For the text-containing cell, return its midpoint in [x, y] coordinate format. 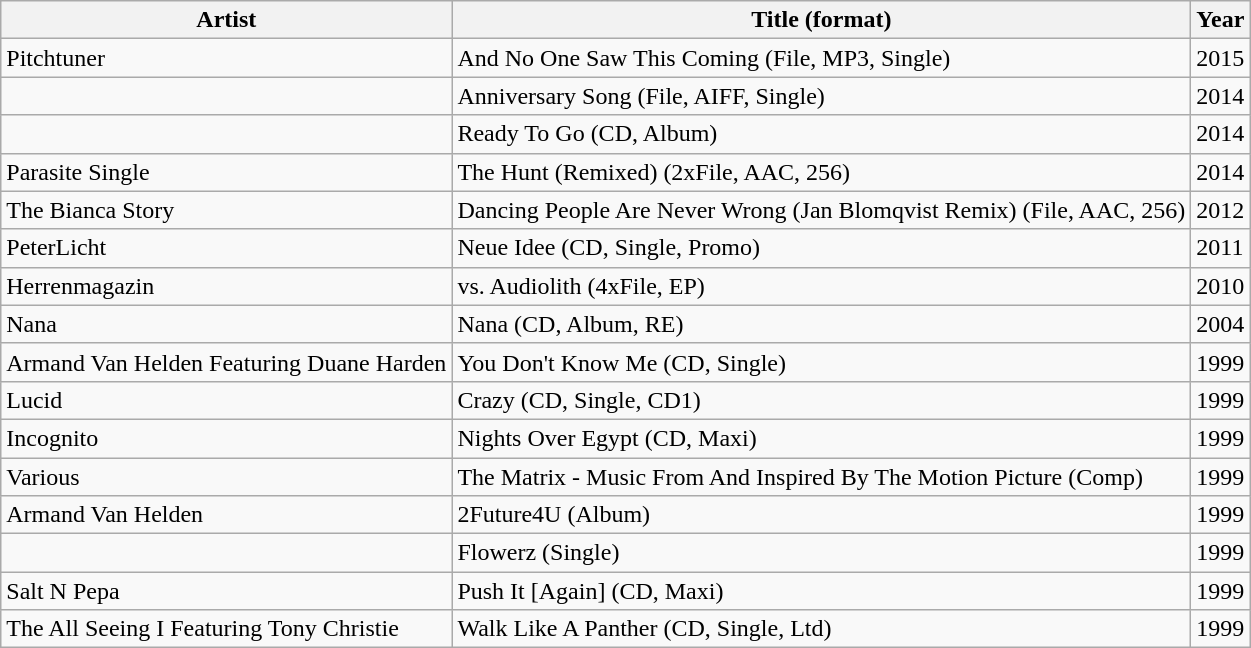
Armand Van Helden Featuring Duane Harden [226, 362]
Armand Van Helden [226, 515]
Anniversary Song (File, AIFF, Single) [822, 96]
The All Seeing I Featuring Tony Christie [226, 629]
Parasite Single [226, 172]
And No One Saw This Coming (File, MP3, Single) [822, 58]
Incognito [226, 438]
Push It [Again] (CD, Maxi) [822, 591]
Walk Like A Panther (CD, Single, Ltd) [822, 629]
Lucid [226, 400]
Year [1220, 20]
2010 [1220, 286]
Herrenmagazin [226, 286]
Nana (CD, Album, RE) [822, 324]
Nights Over Egypt (CD, Maxi) [822, 438]
Pitchtuner [226, 58]
The Matrix - Music From And Inspired By The Motion Picture (Comp) [822, 477]
Salt N Pepa [226, 591]
vs. Audiolith (4xFile, EP) [822, 286]
2Future4U (Album) [822, 515]
PeterLicht [226, 248]
Crazy (CD, Single, CD1) [822, 400]
The Hunt (Remixed) (2xFile, AAC, 256) [822, 172]
2011 [1220, 248]
2012 [1220, 210]
Neue Idee (CD, Single, Promo) [822, 248]
Various [226, 477]
Artist [226, 20]
Ready To Go (CD, Album) [822, 134]
Nana [226, 324]
You Don't Know Me (CD, Single) [822, 362]
Title (format) [822, 20]
The Bianca Story [226, 210]
2004 [1220, 324]
Flowerz (Single) [822, 553]
2015 [1220, 58]
Dancing People Are Never Wrong (Jan Blomqvist Remix) (File, AAC, 256) [822, 210]
